Output the (X, Y) coordinate of the center of the cell containing the given text.  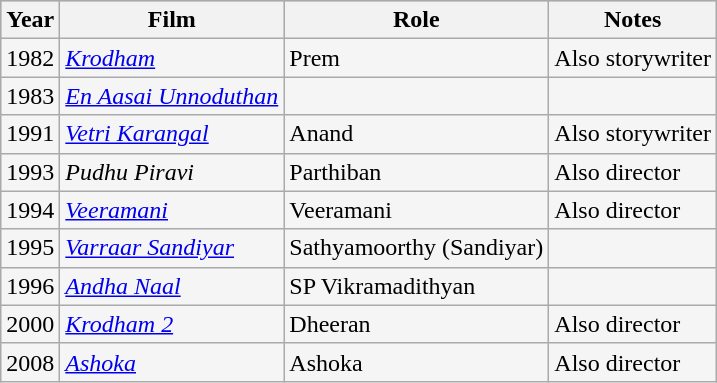
Year (30, 20)
1983 (30, 96)
Film (172, 20)
1994 (30, 210)
Parthiban (416, 172)
Prem (416, 58)
Andha Naal (172, 286)
Anand (416, 134)
Notes (633, 20)
1995 (30, 248)
1993 (30, 172)
2000 (30, 324)
SP Vikramadithyan (416, 286)
Pudhu Piravi (172, 172)
Krodham (172, 58)
1982 (30, 58)
En Aasai Unnoduthan (172, 96)
1991 (30, 134)
Varraar Sandiyar (172, 248)
2008 (30, 362)
1996 (30, 286)
Role (416, 20)
Krodham 2 (172, 324)
Vetri Karangal (172, 134)
Dheeran (416, 324)
Sathyamoorthy (Sandiyar) (416, 248)
